Locate the cell with the specified text and output its [X, Y] center coordinate. 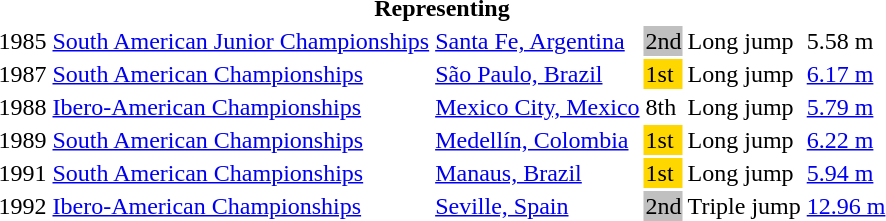
Manaus, Brazil [538, 173]
Santa Fe, Argentina [538, 41]
Mexico City, Mexico [538, 107]
8th [664, 107]
Triple jump [744, 206]
Seville, Spain [538, 206]
São Paulo, Brazil [538, 74]
South American Junior Championships [241, 41]
Medellín, Colombia [538, 140]
